Locate the cell with the specified text and output its [x, y] center coordinate. 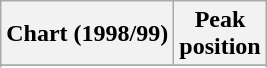
Chart (1998/99) [88, 34]
Peak position [220, 34]
